For the text-containing cell, return its midpoint in [x, y] coordinate format. 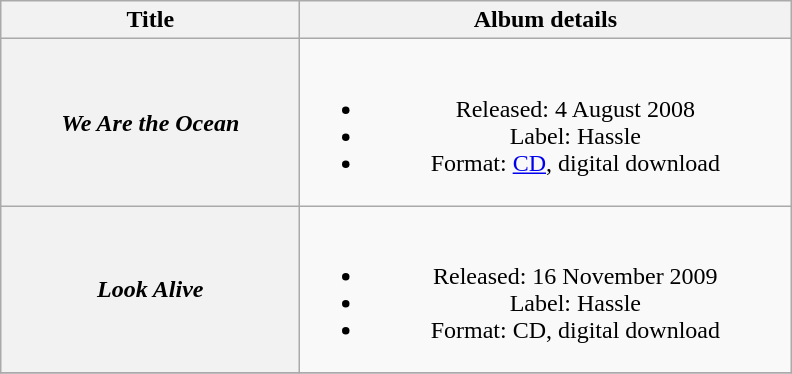
Released: 4 August 2008Label: HassleFormat: CD, digital download [546, 122]
Released: 16 November 2009Label: HassleFormat: CD, digital download [546, 290]
Look Alive [150, 290]
We Are the Ocean [150, 122]
Title [150, 20]
Album details [546, 20]
